Find where the given text appears and provide that cell's center as [x, y] coordinate. 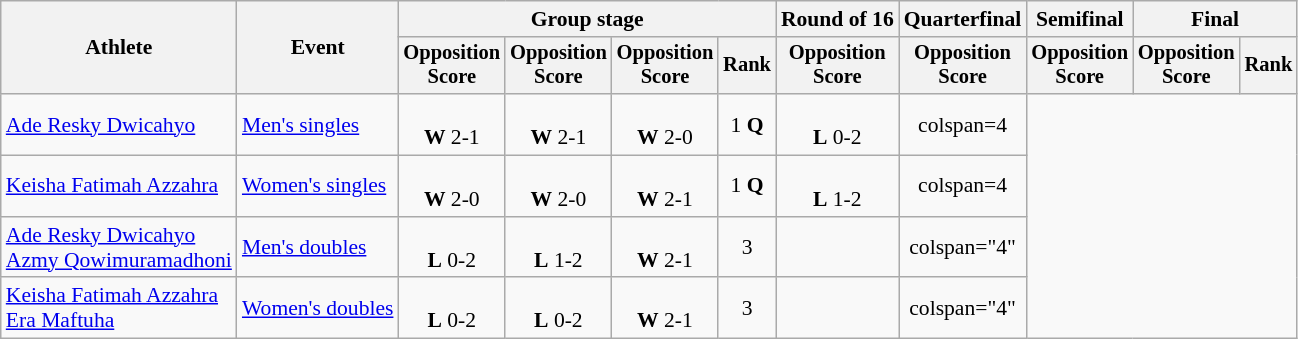
Men's singles [318, 124]
Women's singles [318, 186]
Ade Resky Dwicahyo [119, 124]
Men's doubles [318, 248]
Round of 16 [838, 19]
Keisha Fatimah Azzahra [119, 186]
Athlete [119, 48]
Final [1215, 19]
Keisha Fatimah AzzahraEra Maftuha [119, 308]
Quarterfinal [963, 19]
Women's doubles [318, 308]
Ade Resky DwicahyoAzmy Qowimuramadhoni [119, 248]
Event [318, 48]
Semifinal [1080, 19]
Group stage [586, 19]
